Return the [x, y] coordinate for the center point of the cell that contains the specified text.  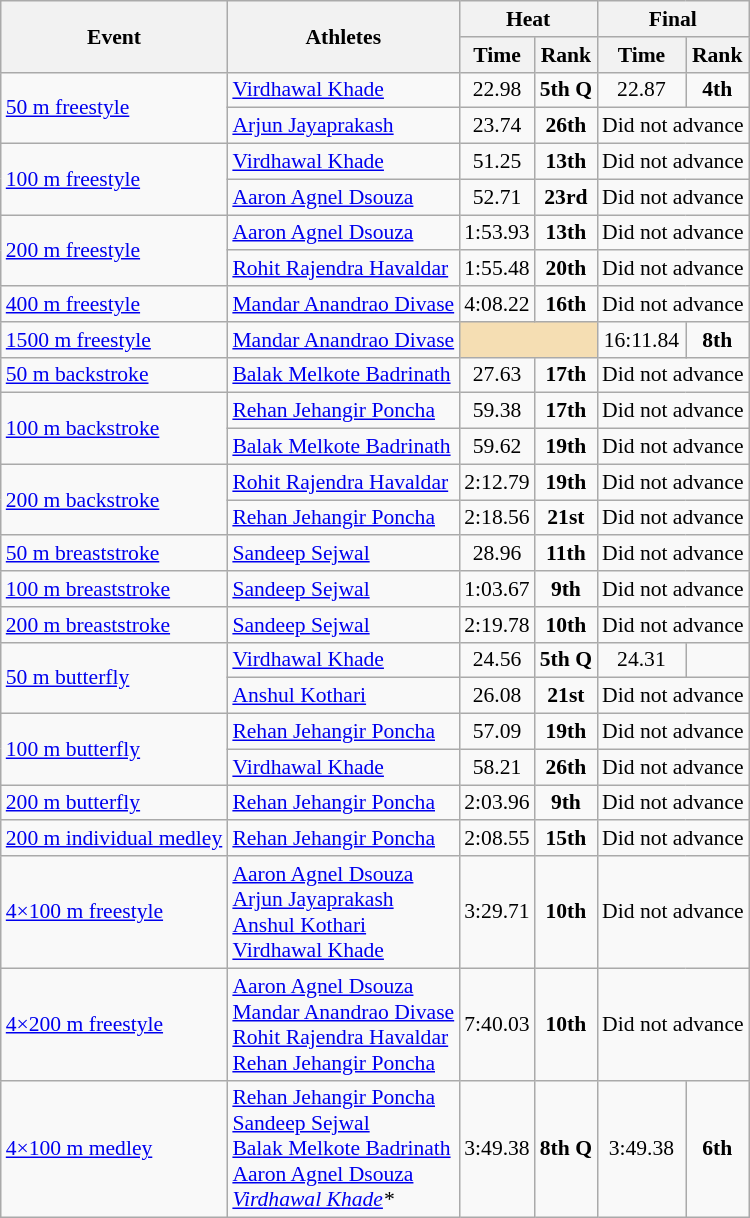
16:11.84 [642, 340]
24.56 [496, 660]
200 m backstroke [114, 500]
24.31 [642, 660]
8th [718, 340]
200 m freestyle [114, 250]
2:08.55 [496, 839]
100 m backstroke [114, 428]
6th [718, 1149]
2:19.78 [496, 625]
1:55.48 [496, 269]
59.62 [496, 447]
1:53.93 [496, 233]
1500 m freestyle [114, 340]
4:08.22 [496, 304]
Aaron Agnel DsouzaMandar Anandrao DivaseRohit Rajendra HavaldarRehan Jehangir Poncha [343, 1024]
Event [114, 36]
11th [566, 554]
27.63 [496, 375]
Heat [528, 19]
51.25 [496, 162]
3:29.71 [496, 912]
22.87 [642, 90]
50 m backstroke [114, 375]
2:12.79 [496, 482]
8th Q [566, 1149]
4th [718, 90]
28.96 [496, 554]
2:03.96 [496, 803]
200 m breaststroke [114, 625]
15th [566, 839]
4×100 m medley [114, 1149]
4×200 m freestyle [114, 1024]
22.98 [496, 90]
4×100 m freestyle [114, 912]
57.09 [496, 732]
Anshul Kothari [343, 696]
23.74 [496, 126]
Rehan Jehangir PonchaSandeep SejwalBalak Melkote BadrinathAaron Agnel DsouzaVirdhawal Khade* [343, 1149]
Aaron Agnel DsouzaArjun JayaprakashAnshul KothariVirdhawal Khade [343, 912]
50 m butterfly [114, 678]
100 m breaststroke [114, 589]
20th [566, 269]
200 m individual medley [114, 839]
Arjun Jayaprakash [343, 126]
400 m freestyle [114, 304]
50 m freestyle [114, 108]
16th [566, 304]
26.08 [496, 696]
Final [673, 19]
100 m butterfly [114, 750]
59.38 [496, 411]
1:03.67 [496, 589]
52.71 [496, 197]
2:18.56 [496, 518]
50 m breaststroke [114, 554]
58.21 [496, 767]
Athletes [343, 36]
100 m freestyle [114, 180]
23rd [566, 197]
7:40.03 [496, 1024]
200 m butterfly [114, 803]
